Provide the (X, Y) coordinate of the cell's center where the given text is located.  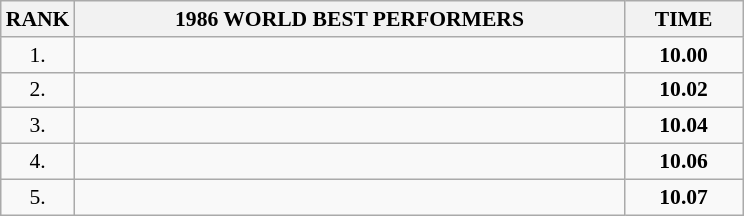
10.00 (684, 55)
5. (38, 197)
1. (38, 55)
3. (38, 126)
10.06 (684, 162)
10.07 (684, 197)
10.02 (684, 90)
2. (38, 90)
10.04 (684, 126)
1986 WORLD BEST PERFORMERS (349, 19)
RANK (38, 19)
TIME (684, 19)
4. (38, 162)
